Detect which cell encompasses the target text, then output its (X, Y) center coordinate. 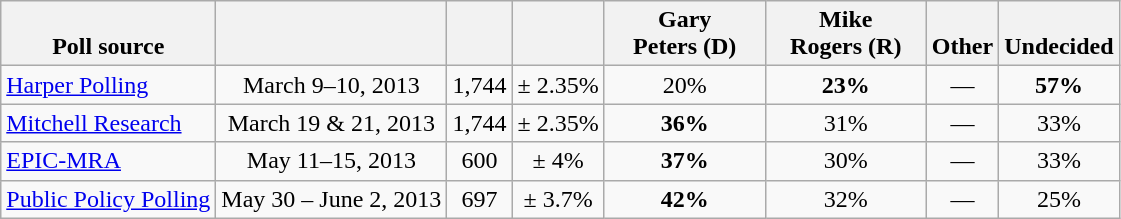
42% (684, 199)
36% (684, 123)
697 (480, 199)
May 30 – June 2, 2013 (332, 199)
GaryPeters (D) (684, 34)
25% (1059, 199)
± 4% (558, 161)
23% (846, 85)
May 11–15, 2013 (332, 161)
Poll source (108, 34)
March 19 & 21, 2013 (332, 123)
Undecided (1059, 34)
± 3.7% (558, 199)
20% (684, 85)
32% (846, 199)
Mitchell Research (108, 123)
30% (846, 161)
37% (684, 161)
March 9–10, 2013 (332, 85)
Other (962, 34)
600 (480, 161)
EPIC-MRA (108, 161)
Public Policy Polling (108, 199)
31% (846, 123)
57% (1059, 85)
Harper Polling (108, 85)
MikeRogers (R) (846, 34)
